Detect which cell encompasses the target text, then output its (x, y) center coordinate. 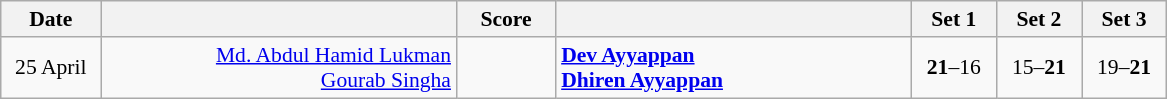
Set 3 (1124, 19)
Dev Ayyappan Dhiren Ayyappan (734, 68)
25 April (51, 68)
21–16 (954, 68)
19–21 (1124, 68)
Set 2 (1038, 19)
Date (51, 19)
Md. Abdul Hamid Lukman Gourab Singha (278, 68)
Set 1 (954, 19)
Score (506, 19)
15–21 (1038, 68)
